For the text-containing cell, return its midpoint in [x, y] coordinate format. 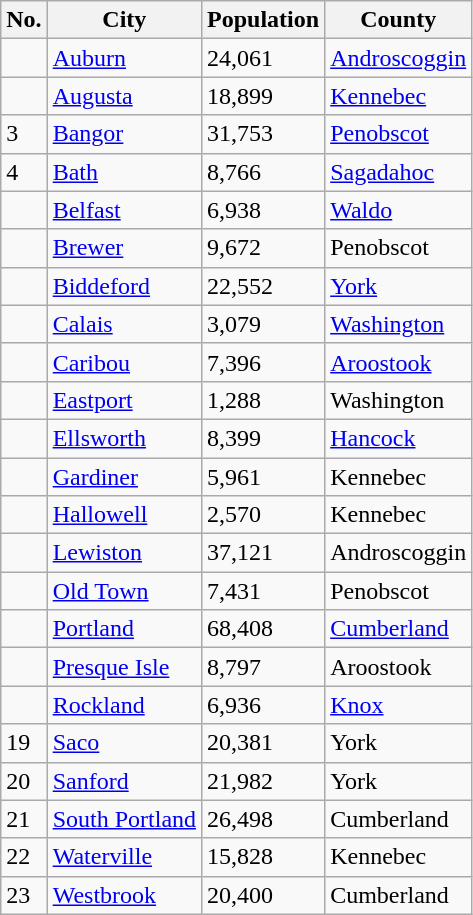
Waterville [124, 857]
Augusta [124, 96]
Belfast [124, 210]
Saco [124, 743]
Waldo [398, 210]
Bangor [124, 134]
18,899 [264, 96]
Gardiner [124, 477]
Knox [398, 705]
Population [264, 20]
Portland [124, 629]
22 [24, 857]
Sagadahoc [398, 172]
21 [24, 819]
22,552 [264, 286]
Calais [124, 324]
20,400 [264, 895]
Hallowell [124, 515]
20 [24, 781]
15,828 [264, 857]
7,396 [264, 362]
26,498 [264, 819]
County [398, 20]
South Portland [124, 819]
Rockland [124, 705]
8,399 [264, 438]
21,982 [264, 781]
8,797 [264, 667]
Eastport [124, 400]
Lewiston [124, 553]
Presque Isle [124, 667]
7,431 [264, 591]
8,766 [264, 172]
Auburn [124, 58]
Brewer [124, 248]
3 [24, 134]
Hancock [398, 438]
Caribou [124, 362]
37,121 [264, 553]
City [124, 20]
5,961 [264, 477]
31,753 [264, 134]
Biddeford [124, 286]
Old Town [124, 591]
68,408 [264, 629]
20,381 [264, 743]
No. [24, 20]
6,936 [264, 705]
Westbrook [124, 895]
2,570 [264, 515]
23 [24, 895]
3,079 [264, 324]
1,288 [264, 400]
9,672 [264, 248]
Sanford [124, 781]
Ellsworth [124, 438]
24,061 [264, 58]
Bath [124, 172]
6,938 [264, 210]
4 [24, 172]
19 [24, 743]
